Locate the cell with the specified text and output its [X, Y] center coordinate. 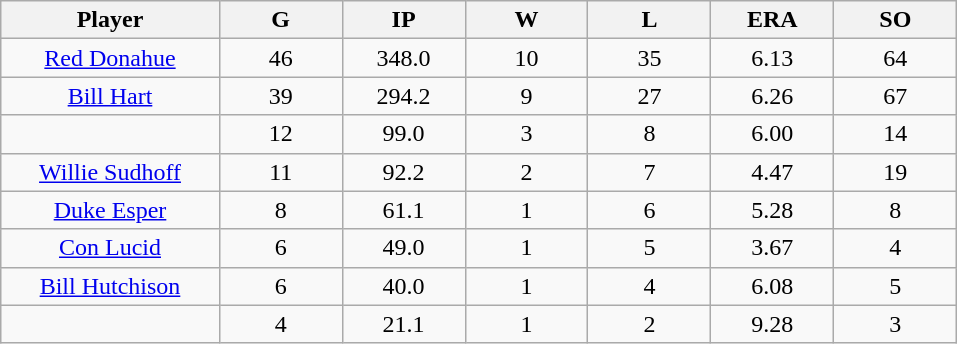
5.28 [772, 210]
64 [896, 58]
9 [526, 96]
6.00 [772, 134]
L [650, 20]
12 [280, 134]
39 [280, 96]
Willie Sudhoff [110, 172]
99.0 [404, 134]
Duke Esper [110, 210]
27 [650, 96]
W [526, 20]
Con Lucid [110, 248]
67 [896, 96]
7 [650, 172]
61.1 [404, 210]
ERA [772, 20]
6.08 [772, 286]
10 [526, 58]
49.0 [404, 248]
SO [896, 20]
9.28 [772, 324]
46 [280, 58]
4.47 [772, 172]
92.2 [404, 172]
11 [280, 172]
6.26 [772, 96]
G [280, 20]
348.0 [404, 58]
Bill Hart [110, 96]
40.0 [404, 286]
Bill Hutchison [110, 286]
19 [896, 172]
Red Donahue [110, 58]
IP [404, 20]
35 [650, 58]
6.13 [772, 58]
Player [110, 20]
21.1 [404, 324]
14 [896, 134]
3.67 [772, 248]
294.2 [404, 96]
